Provide the [X, Y] coordinate of the cell's center where the given text is located.  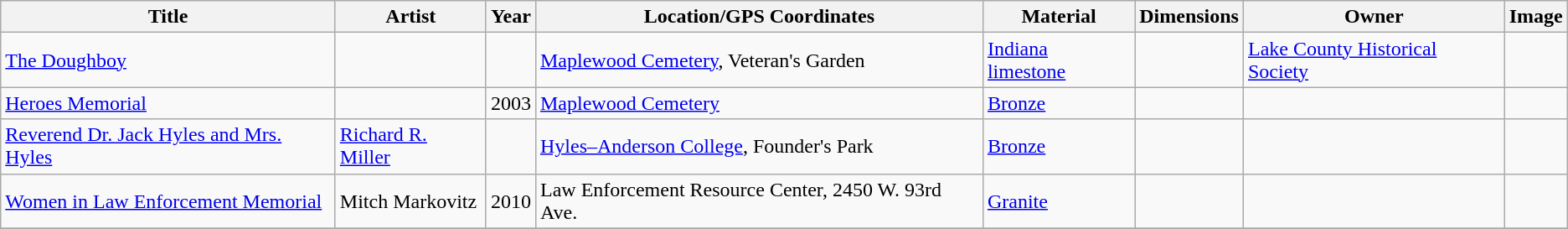
Dimensions [1189, 17]
Title [168, 17]
Lake County Historical Society [1374, 60]
Maplewood Cemetery [759, 103]
Indiana limestone [1059, 60]
Location/GPS Coordinates [759, 17]
Material [1059, 17]
Year [511, 17]
Women in Law Enforcement Memorial [168, 201]
Image [1536, 17]
Granite [1059, 201]
Reverend Dr. Jack Hyles and Mrs. Hyles [168, 146]
Heroes Memorial [168, 103]
Law Enforcement Resource Center, 2450 W. 93rd Ave. [759, 201]
The Doughboy [168, 60]
2003 [511, 103]
Mitch Markovitz [410, 201]
2010 [511, 201]
Maplewood Cemetery, Veteran's Garden [759, 60]
Hyles–Anderson College, Founder's Park [759, 146]
Owner [1374, 17]
Richard R. Miller [410, 146]
Artist [410, 17]
